Provide the (x, y) coordinate of the cell's center where the given text is located.  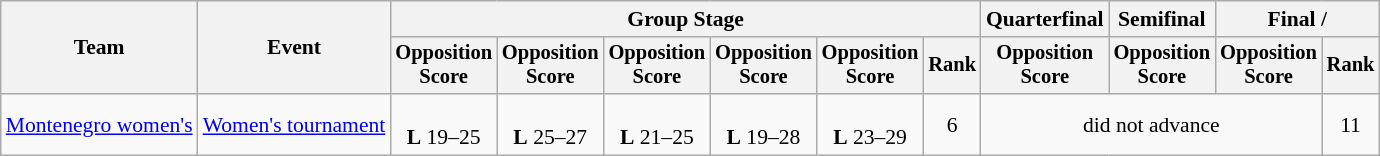
11 (1351, 124)
Montenegro women's (100, 124)
L 21–25 (658, 124)
L 23–29 (870, 124)
6 (952, 124)
Team (100, 48)
L 19–28 (764, 124)
L 19–25 (444, 124)
Quarterfinal (1045, 19)
did not advance (1152, 124)
Final / (1297, 19)
L 25–27 (550, 124)
Group Stage (686, 19)
Semifinal (1162, 19)
Women's tournament (294, 124)
Event (294, 48)
